Output the [X, Y] coordinate of the center of the cell containing the given text.  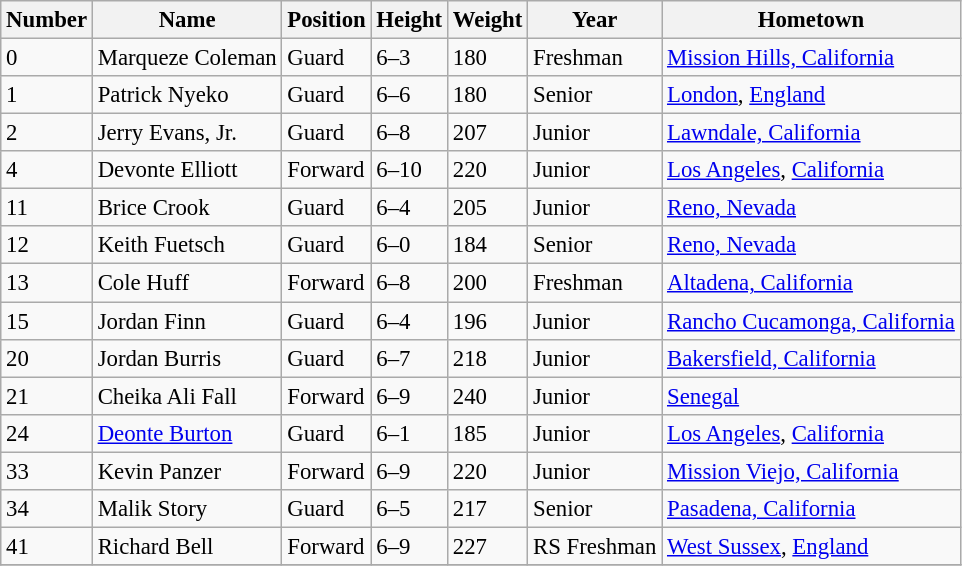
240 [487, 396]
Bakersfield, California [811, 358]
0 [47, 58]
Position [326, 20]
196 [487, 321]
227 [487, 546]
2 [47, 133]
Mission Viejo, California [811, 471]
Height [409, 20]
185 [487, 433]
Lawndale, California [811, 133]
Name [187, 20]
Number [47, 20]
Marqueze Coleman [187, 58]
6–1 [409, 433]
11 [47, 208]
London, England [811, 95]
207 [487, 133]
Cole Huff [187, 283]
6–7 [409, 358]
34 [47, 509]
Altadena, California [811, 283]
Devonte Elliott [187, 170]
Richard Bell [187, 546]
24 [47, 433]
200 [487, 283]
13 [47, 283]
Jordan Finn [187, 321]
Rancho Cucamonga, California [811, 321]
6–10 [409, 170]
15 [47, 321]
1 [47, 95]
184 [487, 245]
West Sussex, England [811, 546]
6–3 [409, 58]
Mission Hills, California [811, 58]
20 [47, 358]
6–0 [409, 245]
Cheika Ali Fall [187, 396]
217 [487, 509]
Jerry Evans, Jr. [187, 133]
Deonte Burton [187, 433]
218 [487, 358]
RS Freshman [595, 546]
Keith Fuetsch [187, 245]
41 [47, 546]
Patrick Nyeko [187, 95]
12 [47, 245]
Year [595, 20]
Malik Story [187, 509]
Kevin Panzer [187, 471]
6–5 [409, 509]
Jordan Burris [187, 358]
Hometown [811, 20]
4 [47, 170]
205 [487, 208]
Weight [487, 20]
21 [47, 396]
Pasadena, California [811, 509]
6–6 [409, 95]
Senegal [811, 396]
33 [47, 471]
Brice Crook [187, 208]
